Determine the [X, Y] coordinate at the center of the cell enclosing the given text.  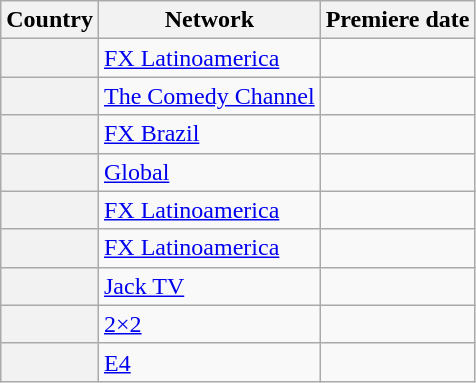
Global [209, 172]
2×2 [209, 324]
Network [209, 20]
Jack TV [209, 286]
Country [50, 20]
E4 [209, 362]
FX Brazil [209, 134]
The Comedy Channel [209, 96]
Premiere date [398, 20]
